Determine the [x, y] coordinate at the center of the cell enclosing the given text.  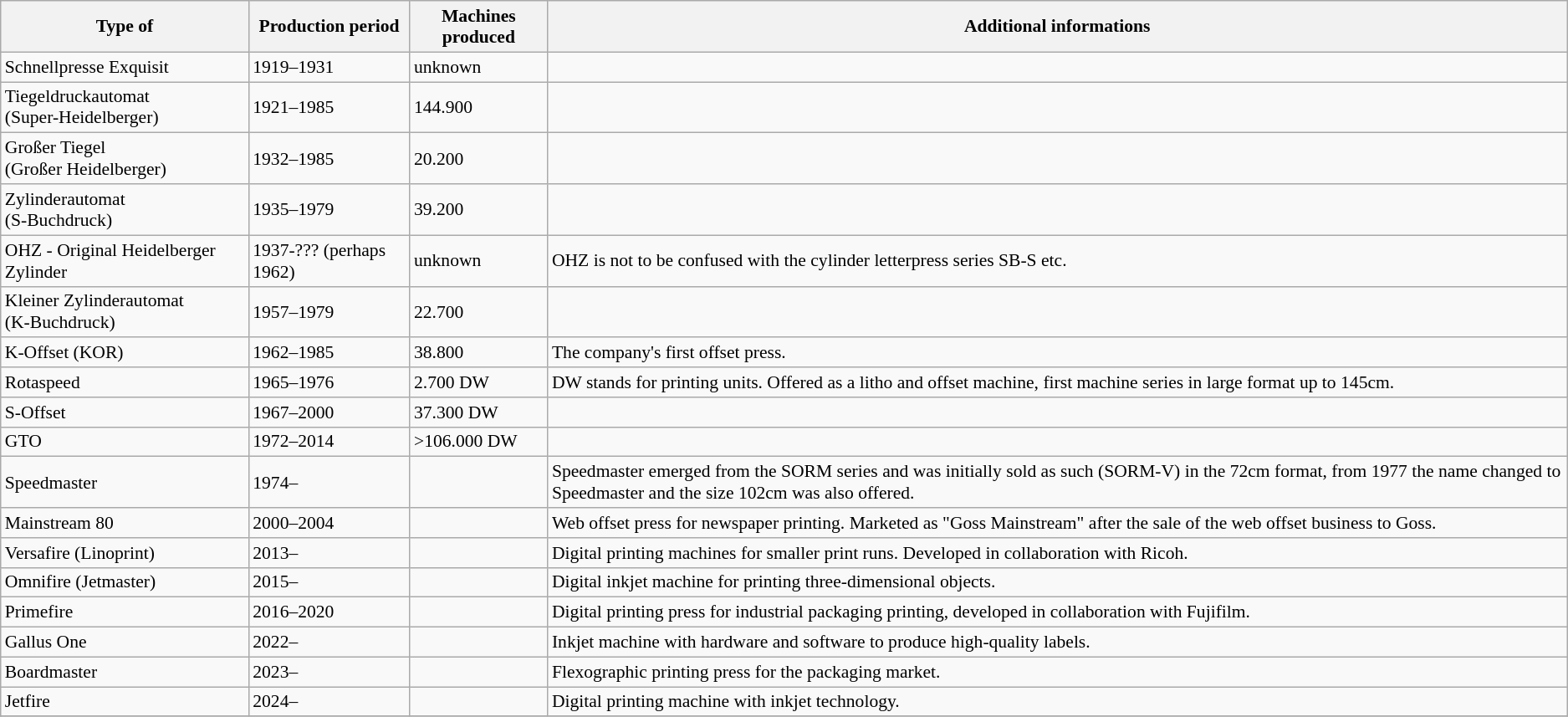
Jetfire [125, 702]
Boardmaster [125, 672]
Digital printing machines for smaller print runs. Developed in collaboration with Ricoh. [1057, 553]
2015– [329, 582]
Digital printing machine with inkjet technology. [1057, 702]
2016–2020 [329, 612]
38.800 [478, 353]
OHZ - Original Heidelberger Zylinder [125, 261]
Rotaspeed [125, 382]
OHZ is not to be confused with the cylinder letterpress series SB-S etc. [1057, 261]
Omnifire (Jetmaster) [125, 582]
GTO [125, 442]
20.200 [478, 159]
Zylinderautomat(S-Buchdruck) [125, 209]
Inkjet machine with hardware and software to produce high-quality labels. [1057, 643]
2022– [329, 643]
Großer Tiegel(Großer Heidelberger) [125, 159]
1937-??? (perhaps 1962) [329, 261]
Digital printing press for industrial packaging printing, developed in collaboration with Fujifilm. [1057, 612]
Speedmaster [125, 482]
Kleiner Zylinderautomat(K-Buchdruck) [125, 311]
DW stands for printing units. Offered as a litho and offset machine, first machine series in large format up to 145cm. [1057, 382]
>106.000 DW [478, 442]
Versafire (Linoprint) [125, 553]
37.300 DW [478, 412]
K-Offset (KOR) [125, 353]
144.900 [478, 107]
Web offset press for newspaper printing. Marketed as "Goss Mainstream" after the sale of the web offset business to Goss. [1057, 523]
2013– [329, 553]
Type of [125, 27]
1974– [329, 482]
Primefire [125, 612]
2023– [329, 672]
22.700 [478, 311]
1957–1979 [329, 311]
39.200 [478, 209]
2.700 DW [478, 382]
1921–1985 [329, 107]
1932–1985 [329, 159]
1962–1985 [329, 353]
1935–1979 [329, 209]
Gallus One [125, 643]
Flexographic printing press for the packaging market. [1057, 672]
2024– [329, 702]
Additional informations [1057, 27]
1965–1976 [329, 382]
2000–2004 [329, 523]
1919–1931 [329, 67]
Machines produced [478, 27]
S-Offset [125, 412]
1972–2014 [329, 442]
The company's first offset press. [1057, 353]
Tiegeldruckautomat(Super-Heidelberger) [125, 107]
Mainstream 80 [125, 523]
1967–2000 [329, 412]
Schnellpresse Exquisit [125, 67]
Digital inkjet machine for printing three-dimensional objects. [1057, 582]
Production period [329, 27]
